Determine the (x, y) coordinate at the center of the cell enclosing the given text.  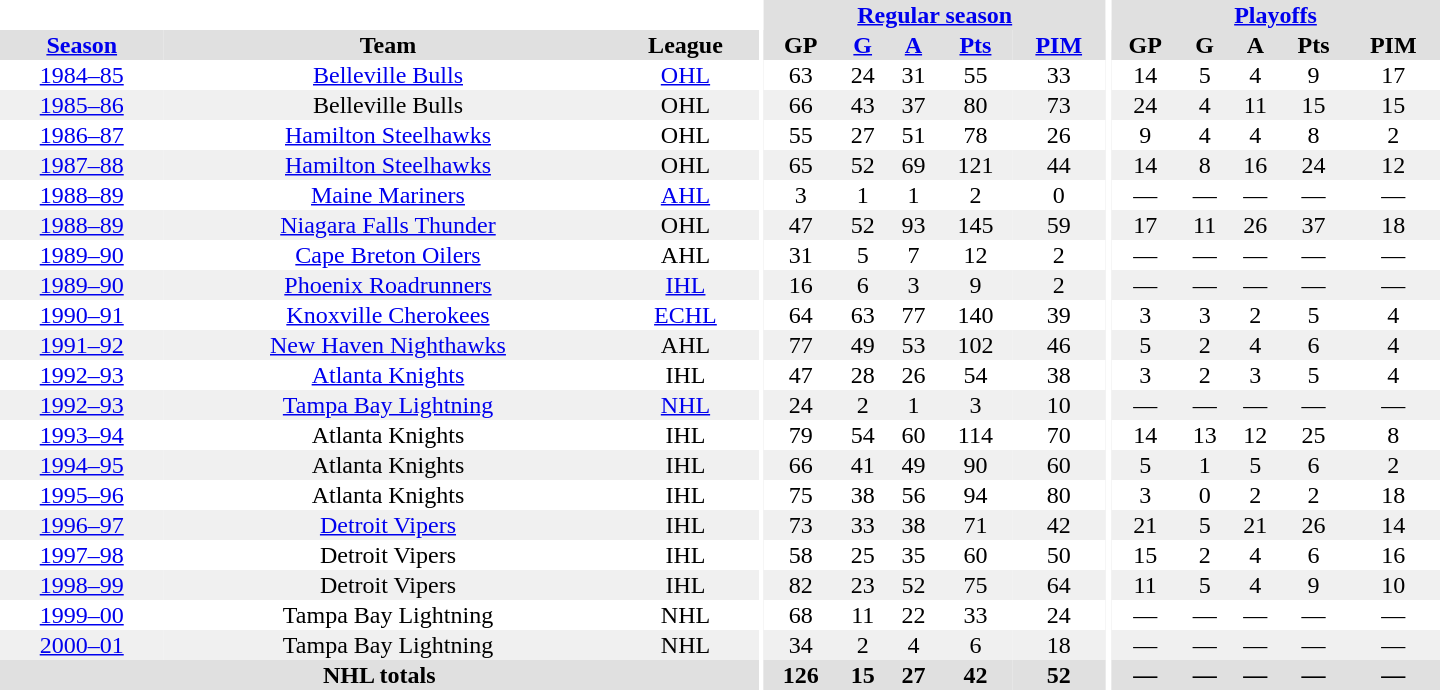
58 (800, 555)
46 (1058, 345)
Maine Mariners (388, 195)
79 (800, 435)
140 (976, 315)
126 (800, 675)
1995–96 (82, 495)
Team (388, 45)
1987–88 (82, 165)
22 (914, 615)
Regular season (934, 15)
93 (914, 225)
1993–94 (82, 435)
ECHL (685, 315)
28 (862, 375)
121 (976, 165)
65 (800, 165)
114 (976, 435)
Playoffs (1276, 15)
71 (976, 525)
23 (862, 585)
44 (1058, 165)
1998–99 (82, 585)
1994–95 (82, 465)
NHL totals (379, 675)
56 (914, 495)
1985–86 (82, 105)
1999–00 (82, 615)
94 (976, 495)
102 (976, 345)
78 (976, 135)
2000–01 (82, 645)
7 (914, 255)
New Haven Nighthawks (388, 345)
Niagara Falls Thunder (388, 225)
1991–92 (82, 345)
Season (82, 45)
90 (976, 465)
Cape Breton Oilers (388, 255)
1990–91 (82, 315)
53 (914, 345)
1996–97 (82, 525)
69 (914, 165)
41 (862, 465)
1997–98 (82, 555)
Knoxville Cherokees (388, 315)
13 (1204, 435)
50 (1058, 555)
League (685, 45)
68 (800, 615)
51 (914, 135)
1986–87 (82, 135)
35 (914, 555)
70 (1058, 435)
34 (800, 645)
43 (862, 105)
82 (800, 585)
145 (976, 225)
39 (1058, 315)
59 (1058, 225)
1984–85 (82, 75)
Phoenix Roadrunners (388, 285)
